Find where the given text appears and provide that cell's center as [X, Y] coordinate. 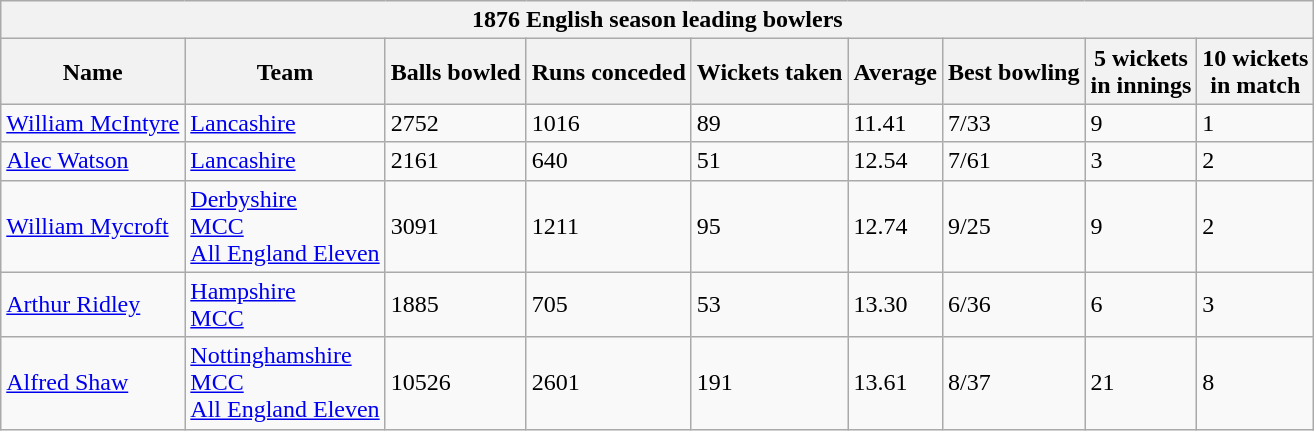
HampshireMCC [285, 304]
2161 [456, 161]
13.61 [896, 383]
Team [285, 72]
5 wicketsin innings [1141, 72]
1016 [608, 123]
1876 English season leading bowlers [658, 20]
Balls bowled [456, 72]
William McIntyre [93, 123]
2601 [608, 383]
Runs conceded [608, 72]
Best bowling [1014, 72]
21 [1141, 383]
7/33 [1014, 123]
89 [770, 123]
Average [896, 72]
3091 [456, 226]
10 wicketsin match [1256, 72]
1885 [456, 304]
11.41 [896, 123]
Alfred Shaw [93, 383]
10526 [456, 383]
191 [770, 383]
NottinghamshireMCCAll England Eleven [285, 383]
51 [770, 161]
12.74 [896, 226]
Alec Watson [93, 161]
12.54 [896, 161]
640 [608, 161]
13.30 [896, 304]
2752 [456, 123]
1211 [608, 226]
8 [1256, 383]
DerbyshireMCCAll England Eleven [285, 226]
53 [770, 304]
95 [770, 226]
Wickets taken [770, 72]
Name [93, 72]
9/25 [1014, 226]
705 [608, 304]
7/61 [1014, 161]
1 [1256, 123]
8/37 [1014, 383]
6/36 [1014, 304]
William Mycroft [93, 226]
6 [1141, 304]
Arthur Ridley [93, 304]
